Determine the [x, y] coordinate at the center of the cell enclosing the given text.  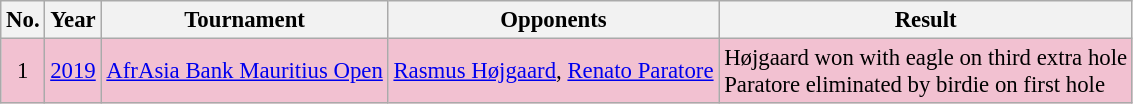
Højgaard won with eagle on third extra holeParatore eliminated by birdie on first hole [926, 72]
AfrAsia Bank Mauritius Open [244, 72]
Opponents [554, 20]
1 [23, 72]
No. [23, 20]
Year [73, 20]
Result [926, 20]
2019 [73, 72]
Tournament [244, 20]
Rasmus Højgaard, Renato Paratore [554, 72]
